Pinpoint the cell where the given text exists, returning its (x, y) midpoint coordinate. 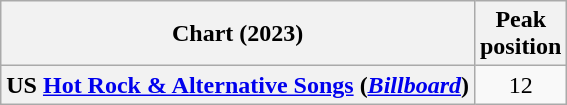
Chart (2023) (238, 34)
Peakposition (520, 34)
US Hot Rock & Alternative Songs (Billboard) (238, 85)
12 (520, 85)
